Search for the cell housing the specified text and yield its (x, y) center coordinate. 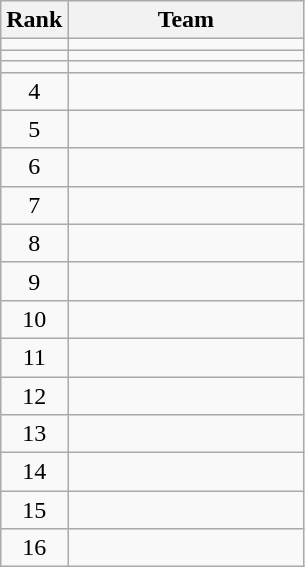
7 (34, 205)
Team (186, 20)
12 (34, 395)
6 (34, 167)
14 (34, 472)
16 (34, 548)
8 (34, 243)
10 (34, 319)
5 (34, 129)
Rank (34, 20)
9 (34, 281)
11 (34, 357)
4 (34, 91)
15 (34, 510)
13 (34, 434)
